Output the (X, Y) coordinate of the center of the cell containing the given text.  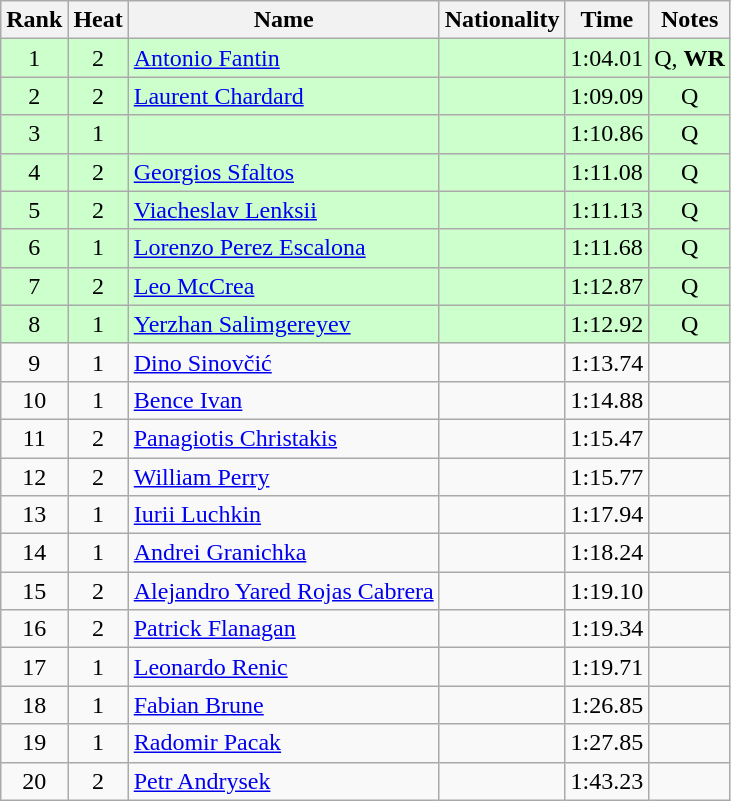
Time (607, 20)
1:15.77 (607, 477)
Viacheslav Lenksii (284, 210)
Q, WR (690, 58)
Alejandro Yared Rojas Cabrera (284, 591)
1:26.85 (607, 705)
Fabian Brune (284, 705)
1:18.24 (607, 553)
Nationality (502, 20)
7 (34, 286)
11 (34, 438)
14 (34, 553)
1:14.88 (607, 400)
Dino Sinovčić (284, 362)
Heat (98, 20)
20 (34, 781)
1:10.86 (607, 134)
18 (34, 705)
19 (34, 743)
4 (34, 172)
1:11.13 (607, 210)
1:04.01 (607, 58)
Notes (690, 20)
1:09.09 (607, 96)
Antonio Fantin (284, 58)
1:19.10 (607, 591)
12 (34, 477)
16 (34, 629)
1:11.68 (607, 248)
Andrei Granichka (284, 553)
1:11.08 (607, 172)
1:19.34 (607, 629)
1:43.23 (607, 781)
10 (34, 400)
17 (34, 667)
8 (34, 324)
1:13.74 (607, 362)
13 (34, 515)
Georgios Sfaltos (284, 172)
Name (284, 20)
5 (34, 210)
Leonardo Renic (284, 667)
Rank (34, 20)
15 (34, 591)
Leo McCrea (284, 286)
Bence Ivan (284, 400)
Iurii Luchkin (284, 515)
Laurent Chardard (284, 96)
3 (34, 134)
Petr Andrysek (284, 781)
1:12.87 (607, 286)
1:27.85 (607, 743)
1:15.47 (607, 438)
6 (34, 248)
Radomir Pacak (284, 743)
1:19.71 (607, 667)
Lorenzo Perez Escalona (284, 248)
1:17.94 (607, 515)
9 (34, 362)
Patrick Flanagan (284, 629)
William Perry (284, 477)
1:12.92 (607, 324)
Panagiotis Christakis (284, 438)
Yerzhan Salimgereyev (284, 324)
